From the cell containing the given text, extract its center point as [x, y] coordinate. 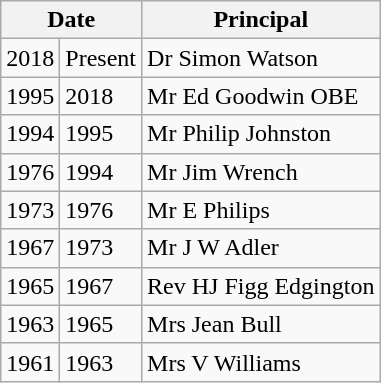
Principal [261, 20]
Mr E Philips [261, 210]
Mr Philip Johnston [261, 134]
Mrs Jean Bull [261, 324]
Mr J W Adler [261, 248]
Mr Ed Goodwin OBE [261, 96]
Date [72, 20]
Mrs V Williams [261, 362]
Dr Simon Watson [261, 58]
Rev HJ Figg Edgington [261, 286]
Present [101, 58]
Mr Jim Wrench [261, 172]
1961 [30, 362]
